Locate the cell with the specified text and output its (X, Y) center coordinate. 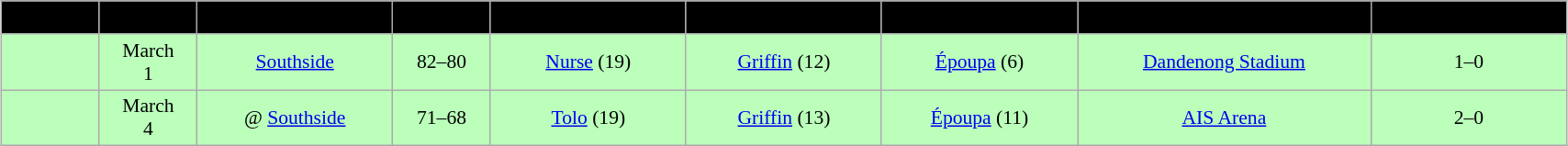
Époupa (6) (979, 62)
Score (442, 17)
March 1 (149, 62)
Southside (296, 62)
High points (588, 17)
Tolo (19) (588, 118)
Griffin (12) (784, 62)
Époupa (11) (979, 118)
Date (149, 17)
1–0 (1469, 62)
82–80 (442, 62)
Series (1469, 17)
Nurse (19) (588, 62)
2–0 (1469, 118)
71–68 (442, 118)
Team (296, 17)
@ Southside (296, 118)
Game (51, 17)
Location (1225, 17)
High assists (979, 17)
Dandenong Stadium (1225, 62)
March 4 (149, 118)
Griffin (13) (784, 118)
High rebounds (784, 17)
AIS Arena (1225, 118)
